Search for the cell housing the specified text and yield its [X, Y] center coordinate. 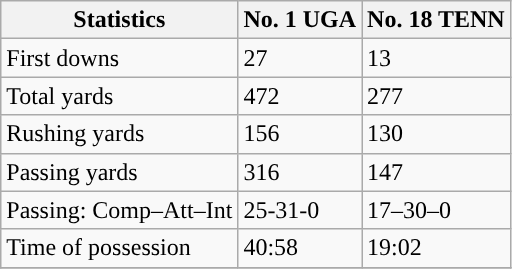
19:02 [436, 248]
147 [436, 172]
472 [300, 96]
No. 18 TENN [436, 20]
13 [436, 58]
Statistics [120, 20]
Time of possession [120, 248]
Total yards [120, 96]
Passing yards [120, 172]
No. 1 UGA [300, 20]
156 [300, 134]
27 [300, 58]
Passing: Comp–Att–Int [120, 210]
130 [436, 134]
Rushing yards [120, 134]
40:58 [300, 248]
First downs [120, 58]
17–30–0 [436, 210]
316 [300, 172]
277 [436, 96]
25-31-0 [300, 210]
